Determine the [X, Y] coordinate at the center of the cell enclosing the given text.  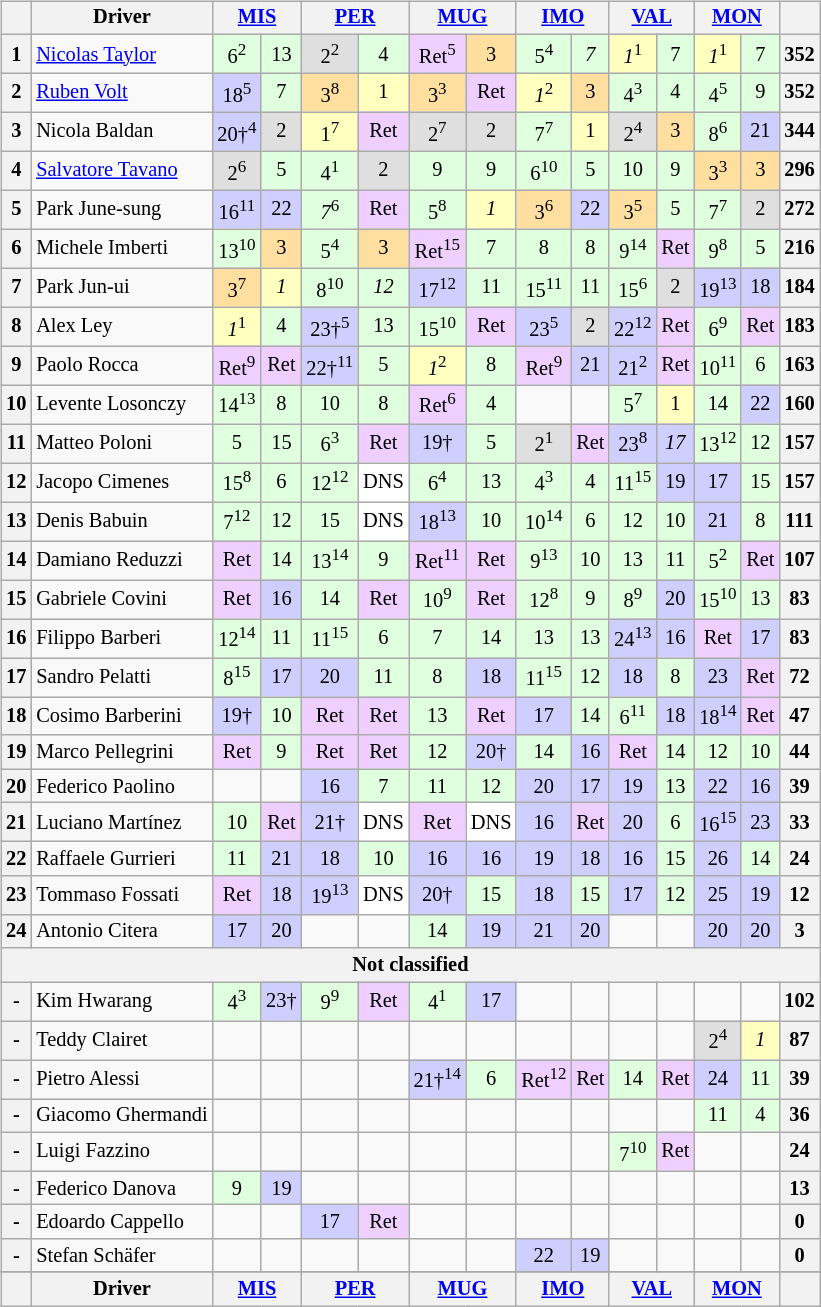
184 [799, 288]
212 [632, 366]
Antonio Citera [122, 931]
Pietro Alessi [122, 1080]
Federico Danova [122, 1188]
158 [238, 482]
Denis Babuin [122, 522]
86 [718, 132]
35 [632, 210]
1011 [718, 366]
Salvatore Tavano [122, 170]
20†4 [238, 132]
Cosimo Barberini [122, 716]
914 [632, 248]
913 [544, 560]
25 [718, 894]
Nicolas Taylor [122, 54]
1310 [238, 248]
815 [238, 678]
Luigi Fazzino [122, 1152]
1212 [330, 482]
610 [544, 170]
1615 [718, 822]
Ret6 [438, 404]
Ret5 [438, 54]
72 [799, 678]
Damiano Reduzzi [122, 560]
58 [438, 210]
Tommaso Fossati [122, 894]
57 [632, 404]
45 [718, 92]
2413 [632, 638]
Ret11 [438, 560]
Jacopo Cimenes [122, 482]
23†5 [330, 326]
Edoardo Cappello [122, 1222]
44 [799, 752]
611 [632, 716]
Nicola Baldan [122, 132]
156 [632, 288]
712 [238, 522]
1214 [238, 638]
87 [799, 1040]
63 [330, 444]
64 [438, 482]
27 [438, 132]
Stefan Schäfer [122, 1255]
238 [632, 444]
98 [718, 248]
76 [330, 210]
235 [544, 326]
Gabriele Covini [122, 600]
128 [544, 600]
710 [632, 1152]
2212 [632, 326]
Ret15 [438, 248]
Park June-sung [122, 210]
Levente Losonczy [122, 404]
Alex Ley [122, 326]
1814 [718, 716]
Federico Paolino [122, 786]
Michele Imberti [122, 248]
52 [718, 560]
Marco Pellegrini [122, 752]
99 [330, 1002]
272 [799, 210]
Paolo Rocca [122, 366]
1511 [544, 288]
Ret12 [544, 1080]
Not classified [410, 965]
185 [238, 92]
Kim Hwarang [122, 1002]
344 [799, 132]
810 [330, 288]
Giacomo Ghermandi [122, 1115]
1314 [330, 560]
47 [799, 716]
Filippo Barberi [122, 638]
62 [238, 54]
37 [238, 288]
1712 [438, 288]
69 [718, 326]
216 [799, 248]
89 [632, 600]
1413 [238, 404]
1312 [718, 444]
Matteo Poloni [122, 444]
160 [799, 404]
22†11 [330, 366]
1014 [544, 522]
111 [799, 522]
183 [799, 326]
102 [799, 1002]
21† [330, 822]
21†14 [438, 1080]
Luciano Martínez [122, 822]
Teddy Clairet [122, 1040]
23† [281, 1002]
1813 [438, 522]
109 [438, 600]
107 [799, 560]
Park Jun-ui [122, 288]
Raffaele Gurrieri [122, 859]
296 [799, 170]
Ruben Volt [122, 92]
163 [799, 366]
Sandro Pelatti [122, 678]
1611 [238, 210]
38 [330, 92]
